Pinpoint the cell where the given text exists, returning its [X, Y] midpoint coordinate. 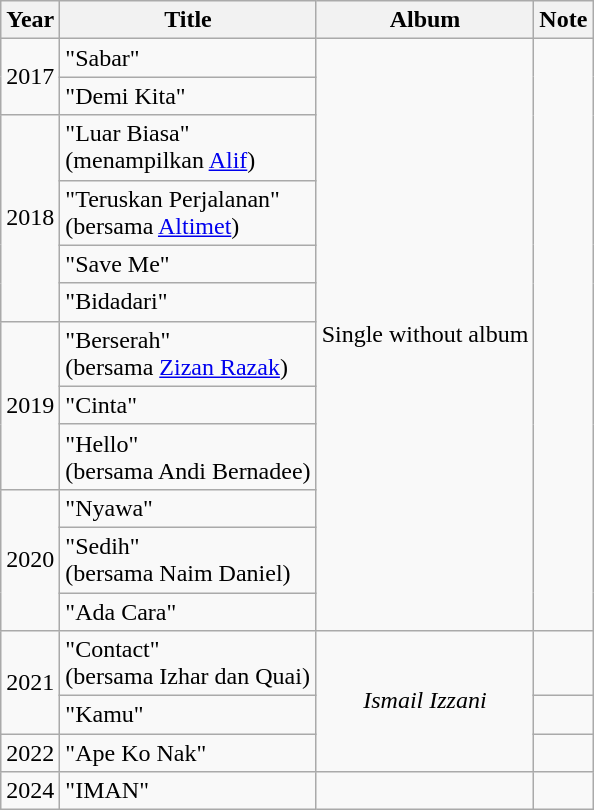
"Save Me" [188, 264]
"Kamu" [188, 715]
"Sabar" [188, 58]
2017 [30, 77]
"Cinta" [188, 405]
2024 [30, 791]
2018 [30, 218]
"Teruskan Perjalanan"(bersama Altimet) [188, 212]
2020 [30, 560]
"IMAN" [188, 791]
Title [188, 20]
"Contact"(bersama Izhar dan Quai) [188, 664]
"Hello"(bersama Andi Bernadee) [188, 456]
"Bidadari" [188, 302]
Single without album [425, 335]
"Sedih"(bersama Naim Daniel) [188, 560]
"Nyawa" [188, 508]
"Berserah"(bersama Zizan Razak) [188, 354]
Album [425, 20]
2022 [30, 753]
Note [564, 20]
"Luar Biasa"(menampilkan Alif) [188, 148]
Ismail Izzani [425, 702]
2021 [30, 682]
"Ape Ko Nak" [188, 753]
"Demi Kita" [188, 96]
Year [30, 20]
"Ada Cara" [188, 611]
2019 [30, 405]
